Return the [X, Y] coordinate for the center point of the cell that contains the specified text.  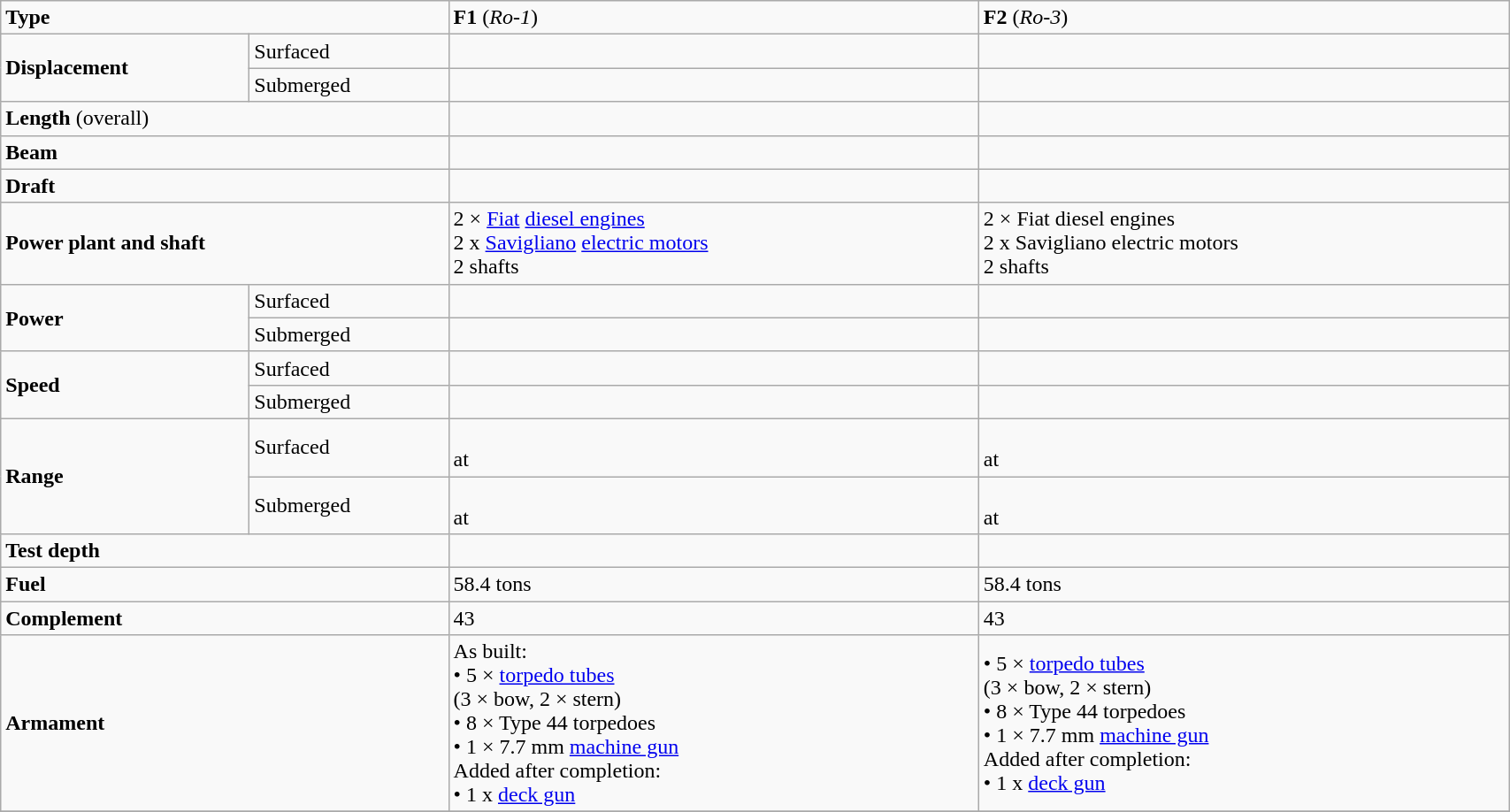
Power [126, 318]
Length (overall) [225, 119]
Beam [225, 152]
Range [126, 476]
Speed [126, 385]
Type [225, 18]
• 5 × torpedo tubes(3 × bow, 2 × stern)• 8 × Type 44 torpedoes• 1 × 7.7 mm machine gunAdded after completion:• 1 x deck gun [1244, 724]
Test depth [225, 551]
Complement [225, 618]
Draft [225, 186]
Power plant and shaft [225, 243]
Displacement [126, 68]
F2 (Ro-3) [1244, 18]
As built:• 5 × torpedo tubes(3 × bow, 2 × stern)• 8 × Type 44 torpedoes• 1 × 7.7 mm machine gunAdded after completion:• 1 x deck gun [713, 724]
F1 (Ro-1) [713, 18]
Fuel [225, 585]
Armament [225, 724]
